Determine the (x, y) coordinate at the center of the cell enclosing the given text.  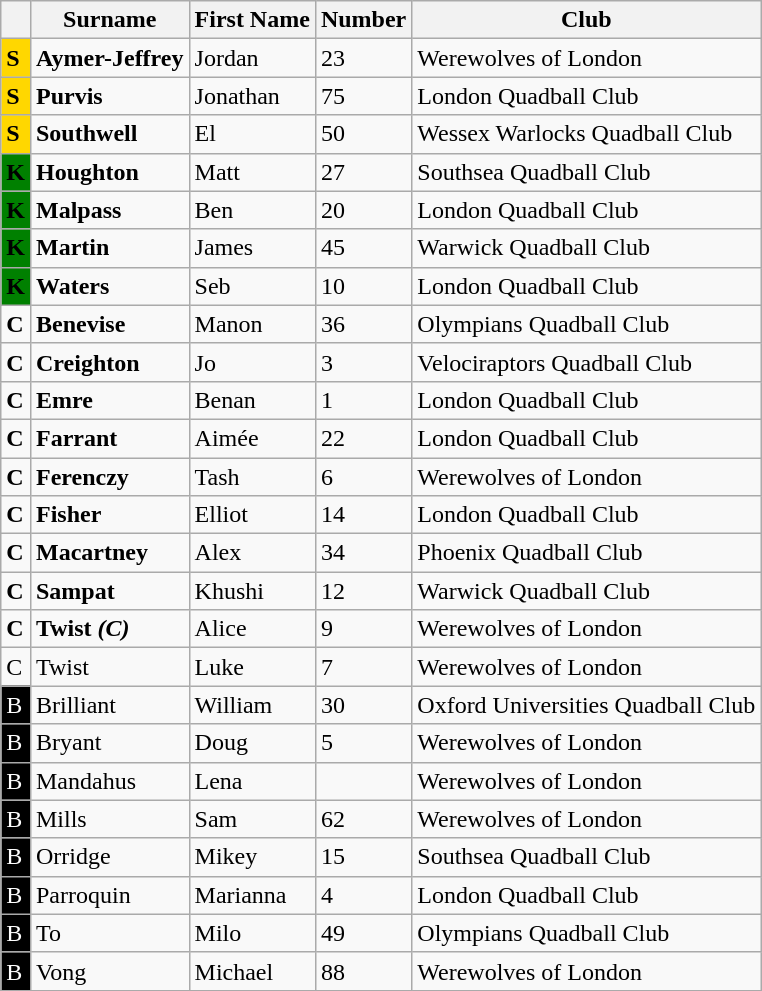
Wessex Warlocks Quadball Club (586, 134)
34 (363, 553)
Michael (252, 971)
Emre (110, 400)
Purvis (110, 96)
27 (363, 172)
Sampat (110, 591)
45 (363, 248)
Mills (110, 819)
First Name (252, 20)
Mandahus (110, 781)
50 (363, 134)
To (110, 933)
Jonathan (252, 96)
Houghton (110, 172)
James (252, 248)
20 (363, 210)
Jo (252, 362)
22 (363, 438)
49 (363, 933)
Velociraptors Quadball Club (586, 362)
Sam (252, 819)
12 (363, 591)
Manon (252, 324)
7 (363, 667)
1 (363, 400)
Ben (252, 210)
14 (363, 515)
Surname (110, 20)
Elliot (252, 515)
Seb (252, 286)
Bryant (110, 743)
Vong (110, 971)
Benan (252, 400)
6 (363, 477)
Fisher (110, 515)
Aymer-Jeffrey (110, 58)
23 (363, 58)
88 (363, 971)
El (252, 134)
Lena (252, 781)
5 (363, 743)
Malpass (110, 210)
Number (363, 20)
Khushi (252, 591)
Matt (252, 172)
Oxford Universities Quadball Club (586, 705)
William (252, 705)
Milo (252, 933)
Aimée (252, 438)
Tash (252, 477)
Waters (110, 286)
Twist (C) (110, 629)
Twist (110, 667)
Parroquin (110, 895)
Doug (252, 743)
Martin (110, 248)
75 (363, 96)
Phoenix Quadball Club (586, 553)
30 (363, 705)
62 (363, 819)
Creighton (110, 362)
Alex (252, 553)
Benevise (110, 324)
Marianna (252, 895)
10 (363, 286)
Club (586, 20)
Alice (252, 629)
Orridge (110, 857)
Farrant (110, 438)
36 (363, 324)
Macartney (110, 553)
Ferenczy (110, 477)
4 (363, 895)
Jordan (252, 58)
Mikey (252, 857)
Brilliant (110, 705)
Luke (252, 667)
Southwell (110, 134)
9 (363, 629)
3 (363, 362)
15 (363, 857)
